Find where the given text appears and provide that cell's center as (X, Y) coordinate. 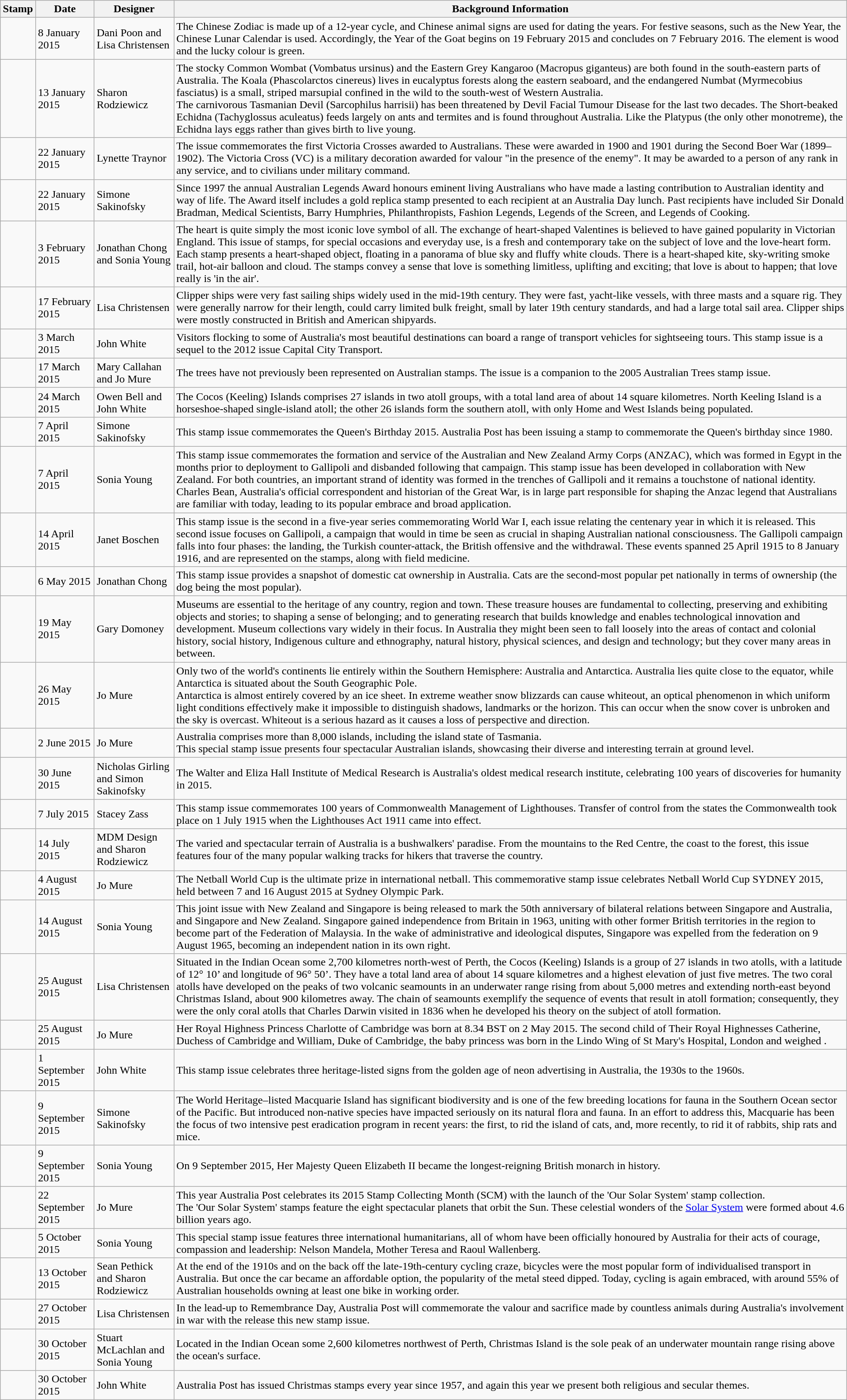
30 June 2015 (65, 779)
On 9 September 2015, Her Majesty Queen Elizabeth II became the longest-reigning British monarch in history. (510, 1166)
27 October 2015 (65, 1314)
5 October 2015 (65, 1243)
Nicholas Girling and Simon Sakinofsky (134, 779)
1 September 2015 (65, 1070)
14 August 2015 (65, 927)
Stacey Zass (134, 814)
Sharon Rodziewicz (134, 99)
6 May 2015 (65, 581)
Stuart McLachlan and Sonia Young (134, 1350)
This stamp issue commemorates the Queen's Birthday 2015. Australia Post has been issuing a stamp to commemorate the Queen's birthday since 1980. (510, 432)
Background Information (510, 9)
13 January 2015 (65, 99)
2 June 2015 (65, 743)
17 February 2015 (65, 308)
14 July 2015 (65, 850)
Designer (134, 9)
14 April 2015 (65, 540)
19 May 2015 (65, 629)
3 March 2015 (65, 343)
8 January 2015 (65, 38)
Owen Bell and John White (134, 402)
Gary Domoney (134, 629)
26 May 2015 (65, 695)
7 July 2015 (65, 814)
3 February 2015 (65, 254)
Mary Callahan and Jo Mure (134, 373)
MDM Design and Sharon Rodziewicz (134, 850)
Sean Pethick and Sharon Rodziewicz (134, 1279)
Australia Post has issued Christmas stamps every year since 1957, and again this year we present both religious and secular themes. (510, 1385)
17 March 2015 (65, 373)
Dani Poon and Lisa Christensen (134, 38)
22 September 2015 (65, 1207)
Stamp (18, 9)
13 October 2015 (65, 1279)
4 August 2015 (65, 885)
24 March 2015 (65, 402)
Date (65, 9)
Jonathan Chong and Sonia Young (134, 254)
The trees have not previously been represented on Australian stamps. The issue is a companion to the 2005 Australian Trees stamp issue. (510, 373)
This stamp issue celebrates three heritage-listed signs from the golden age of neon advertising in Australia, the 1930s to the 1960s. (510, 1070)
Lynette Traynor (134, 158)
Jonathan Chong (134, 581)
Janet Boschen (134, 540)
